Find where the given text appears and provide that cell's center as (X, Y) coordinate. 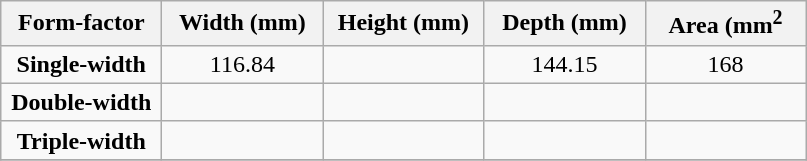
Form-factor (82, 24)
Double-width (82, 102)
116.84 (242, 64)
144.15 (564, 64)
Depth (mm) (564, 24)
Height (mm) (404, 24)
Triple-width (82, 140)
Width (mm) (242, 24)
168 (726, 64)
Single-width (82, 64)
Area (mm2 (726, 24)
